Output the (X, Y) coordinate of the center of the cell containing the given text.  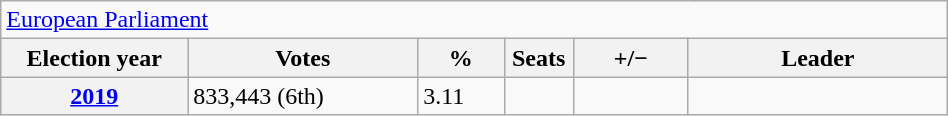
Election year (94, 58)
% (461, 58)
Leader (818, 58)
European Parliament (474, 20)
+/− (630, 58)
Votes (303, 58)
2019 (94, 96)
833,443 (6th) (303, 96)
3.11 (461, 96)
Seats (538, 58)
